Detect which cell encompasses the target text, then output its (X, Y) center coordinate. 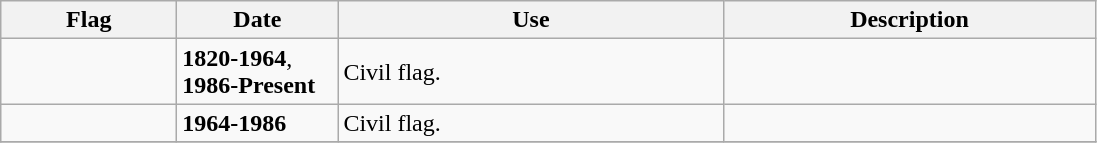
Date (258, 20)
1820-1964,1986-Present (258, 72)
Description (910, 20)
1964-1986 (258, 123)
Flag (89, 20)
Use (531, 20)
